Search for the cell housing the specified text and yield its (x, y) center coordinate. 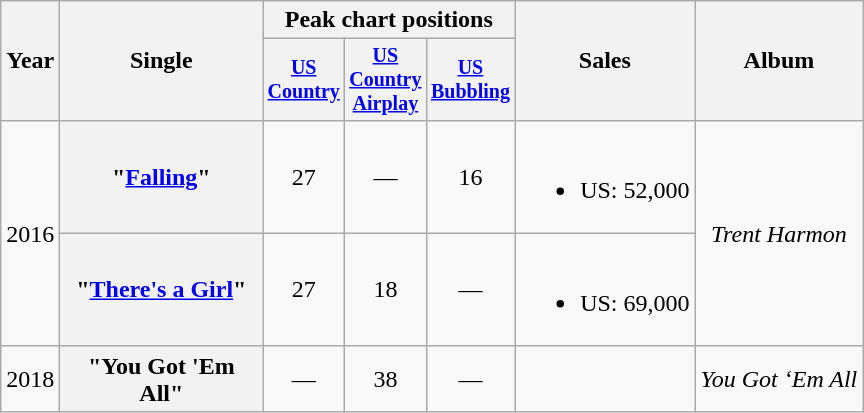
Trent Harmon (779, 233)
You Got ‘Em All (779, 378)
US Country Airplay (386, 80)
Album (779, 61)
2018 (30, 378)
"There's a Girl" (162, 290)
"Falling" (162, 176)
Peak chart positions (389, 20)
US: 69,000 (605, 290)
"You Got 'Em All" (162, 378)
16 (470, 176)
Year (30, 61)
18 (386, 290)
US Bubbling (470, 80)
Sales (605, 61)
US Country (304, 80)
US: 52,000 (605, 176)
38 (386, 378)
2016 (30, 233)
Single (162, 61)
